Determine the [x, y] coordinate at the center of the cell enclosing the given text.  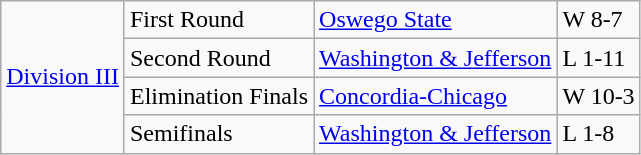
First Round [218, 20]
Second Round [218, 58]
Elimination Finals [218, 96]
L 1-11 [598, 58]
Semifinals [218, 134]
Concordia-Chicago [436, 96]
L 1-8 [598, 134]
Oswego State [436, 20]
W 10-3 [598, 96]
W 8-7 [598, 20]
Division III [63, 77]
